Extract the (x, y) coordinate from the center of the cell holding the provided text.  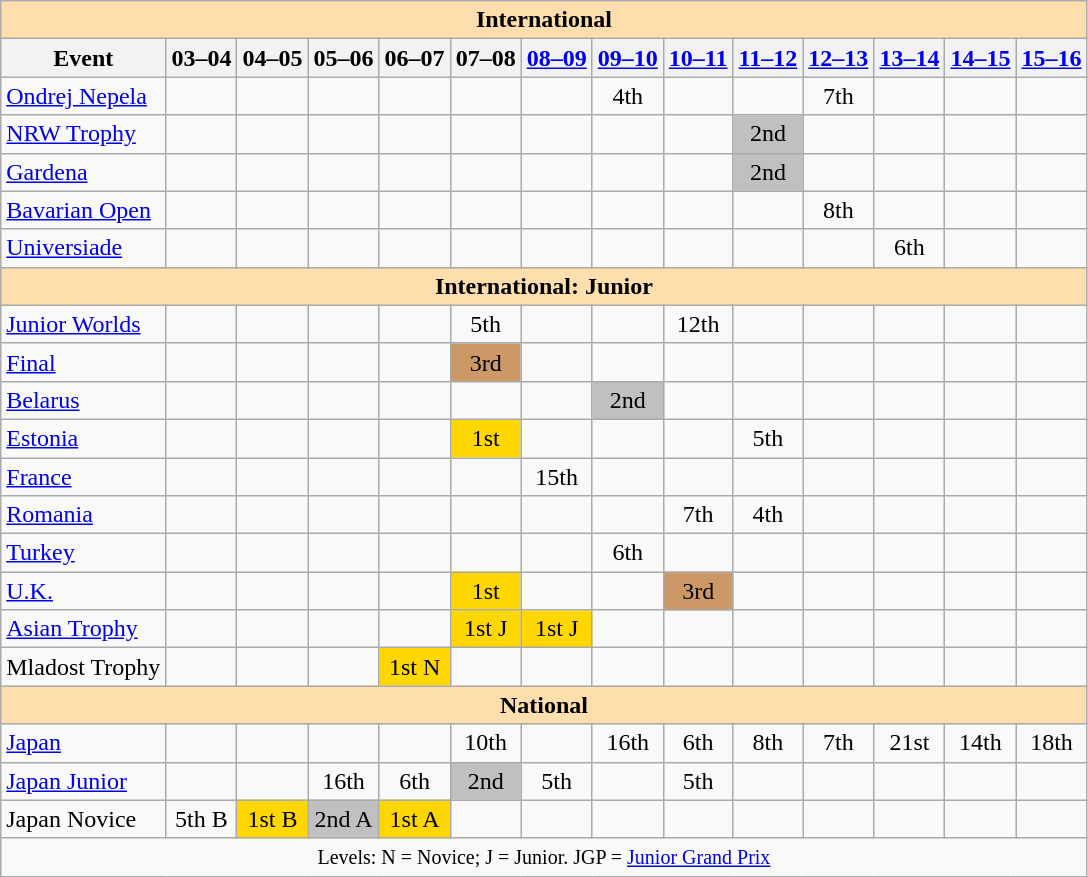
Turkey (84, 553)
France (84, 477)
03–04 (202, 58)
2nd A (344, 819)
Asian Trophy (84, 629)
05–06 (344, 58)
National (544, 705)
15th (556, 477)
Levels: N = Novice; J = Junior. JGP = Junior Grand Prix (544, 857)
21st (910, 743)
Universiade (84, 248)
Romania (84, 515)
Final (84, 362)
1st N (414, 667)
Event (84, 58)
Bavarian Open (84, 210)
14–15 (980, 58)
5th B (202, 819)
Junior Worlds (84, 324)
06–07 (414, 58)
Japan Novice (84, 819)
International (544, 20)
Mladost Trophy (84, 667)
Estonia (84, 438)
International: Junior (544, 286)
NRW Trophy (84, 134)
Belarus (84, 400)
Japan (84, 743)
18th (1052, 743)
12th (698, 324)
12–13 (838, 58)
04–05 (272, 58)
1st A (414, 819)
15–16 (1052, 58)
U.K. (84, 591)
13–14 (910, 58)
Ondrej Nepela (84, 96)
Gardena (84, 172)
11–12 (768, 58)
14th (980, 743)
07–08 (486, 58)
1st B (272, 819)
09–10 (628, 58)
Japan Junior (84, 781)
10–11 (698, 58)
10th (486, 743)
08–09 (556, 58)
